Return the (X, Y) coordinate for the center point of the cell that contains the specified text.  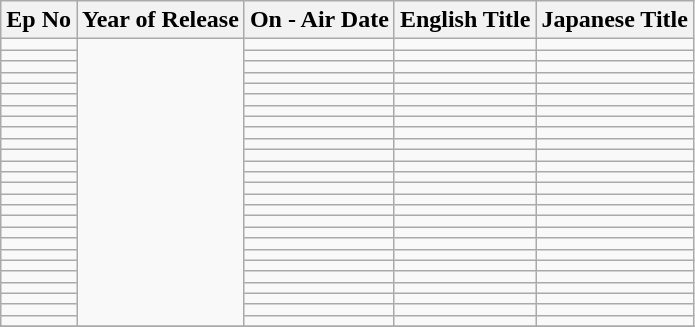
On - Air Date (319, 20)
Japanese Title (615, 20)
English Title (465, 20)
Year of Release (160, 20)
Ep No (39, 20)
